Determine the (X, Y) coordinate at the center of the cell enclosing the given text.  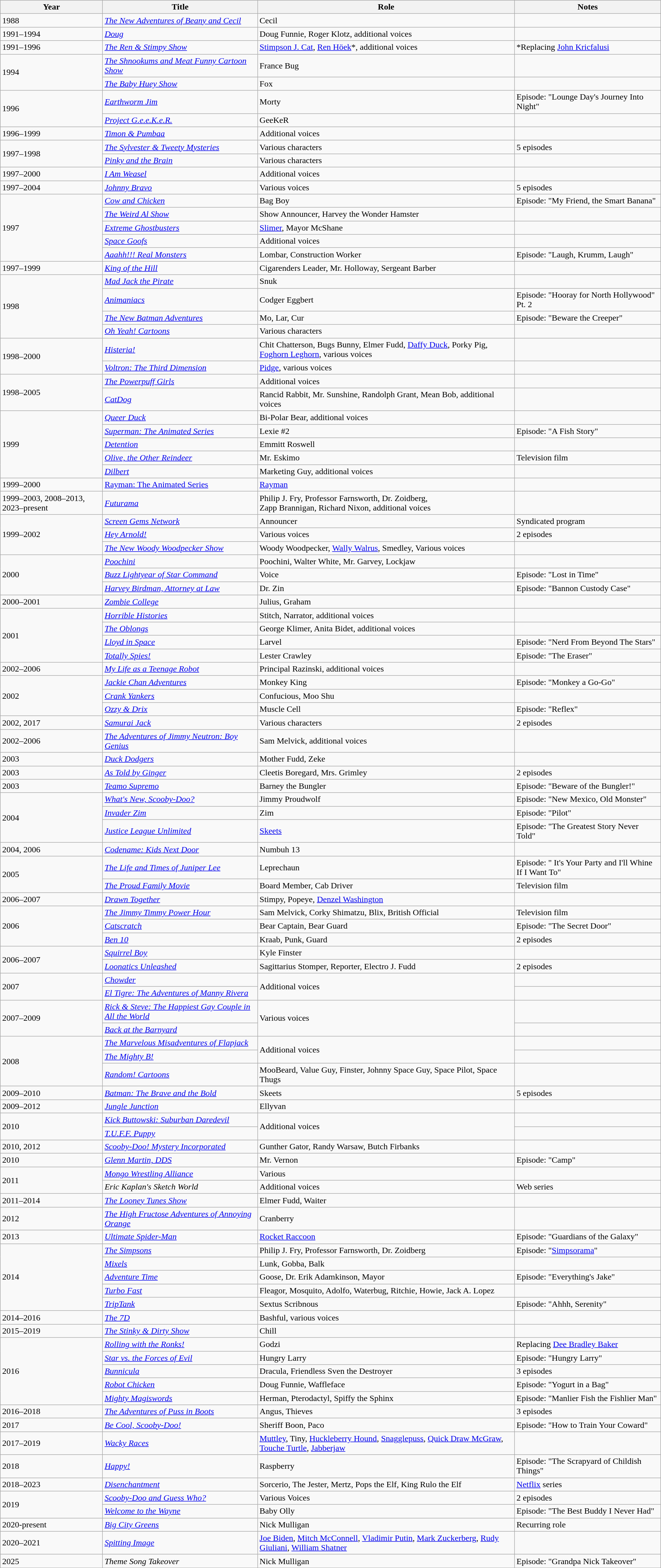
Invader Zim (180, 813)
Episode: "New Mexico, Old Monster" (588, 799)
Godzi (386, 1344)
2006 (52, 926)
1999–2003, 2008–2013, 2023–present (52, 503)
Principal Razinski, additional voices (386, 669)
Episode: "Yogurt in a Bag" (588, 1385)
*Replacing John Kricfalusi (588, 47)
Earthworm Jim (180, 102)
Bashful, various voices (386, 1317)
Welcome to the Wayne (180, 1511)
1991–1994 (52, 34)
The Simpsons (180, 1250)
2004 (52, 818)
Cecil (386, 20)
2011 (52, 1180)
Netflix series (588, 1484)
2011–2014 (52, 1200)
Episode: "Lounge Day's Journey Into Night" (588, 102)
Cow and Chicken (180, 201)
2002 (52, 696)
Title (180, 7)
Robot Chicken (180, 1385)
Back at the Barnyard (180, 1030)
1996–1999 (52, 133)
Confucious, Moo Shu (386, 696)
Muscle Cell (386, 709)
Lombar, Construction Worker (386, 255)
Sheriff Boon, Paco (386, 1425)
Leprechaun (386, 867)
Episode: "Reflex" (588, 709)
The Adventures of Puss in Boots (180, 1412)
Buzz Lightyear of Star Command (180, 575)
Sorcerio, The Jester, Mertz, Pops the Elf, King Rulo the Elf (386, 1484)
Lester Crawley (386, 656)
Timon & Pumbaa (180, 133)
Episode: "Laugh, Krumm, Laugh" (588, 255)
2009–2012 (52, 1106)
Board Member, Cab Driver (386, 886)
Star vs. the Forces of Evil (180, 1358)
Episode: "Guardians of the Galaxy" (588, 1237)
Dracula, Friendless Sven the Destroyer (386, 1371)
The Jimmy Timmy Power Hour (180, 913)
2000 (52, 575)
Totally Spies! (180, 656)
2018–2023 (52, 1484)
The Baby Huey Show (180, 84)
Fleagor, Mosquito, Adolfo, Waterbug, Ritchie, Howie, Jack A. Lopez (386, 1290)
Olive, the Other Reindeer (180, 458)
Space Goofs (180, 241)
Fox (386, 84)
1998 (52, 306)
Episode: "Beware of the Bungler!" (588, 786)
France Bug (386, 66)
Role (386, 7)
Doug Funnie, Roger Klotz, additional voices (386, 34)
The Shnookums and Meat Funny Cartoon Show (180, 66)
Loonatics Unleashed (180, 966)
Baby Olly (386, 1511)
The Ren & Stimpy Show (180, 47)
Raspberry (386, 1466)
1998–2000 (52, 356)
Jimmy Proudwolf (386, 799)
Pinky and the Brain (180, 160)
Announcer (386, 521)
Jackie Chan Adventures (180, 682)
The New Adventures of Beany and Cecil (180, 20)
Adventure Time (180, 1277)
Bear Captain, Bear Guard (386, 926)
2004, 2006 (52, 849)
The 7D (180, 1317)
Sagittarius Stomper, Reporter, Electro J. Fudd (386, 966)
Kraab, Punk, Guard (386, 940)
Ellyvan (386, 1106)
Teamo Supremo (180, 786)
Episode: "My Friend, the Smart Banana" (588, 201)
Scooby-Doo and Guess Who? (180, 1498)
Philip J. Fry, Professor Farnsworth, Dr. Zoidberg,Zapp Brannigan, Richard Nixon, additional voices (386, 503)
Episode: "Manlier Fish the Fishlier Man" (588, 1398)
Larvel (386, 642)
Web series (588, 1187)
TripTank (180, 1304)
El Tigre: The Adventures of Manny Rivera (180, 993)
Horrible Histories (180, 615)
2013 (52, 1237)
Wacky Races (180, 1443)
2020–2021 (52, 1543)
Bunnicula (180, 1371)
Futurama (180, 503)
Bag Boy (386, 201)
Rick & Steve: The Happiest Gay Couple in All the World (180, 1011)
The Powerpuff Girls (180, 381)
2016 (52, 1371)
CatDog (180, 399)
Rolling with the Ronks! (180, 1344)
The Marvelous Misadventures of Flapjack (180, 1043)
Scooby-Doo! Mystery Incorporated (180, 1147)
Show Announcer, Harvey the Wonder Hamster (386, 214)
Episode: "Grandpa Nick Takeover" (588, 1561)
1988 (52, 20)
Lexie #2 (386, 431)
Doug Funnie, Waffleface (386, 1385)
Ben 10 (180, 940)
The Proud Family Movie (180, 886)
Stimpson J. Cat, Ren Höek*, additional voices (386, 47)
2008 (52, 1061)
Turbo Fast (180, 1290)
Lunk, Gobba, Balk (386, 1264)
2019 (52, 1504)
2001 (52, 635)
The Oblongs (180, 628)
2009–2010 (52, 1093)
1994 (52, 72)
2010, 2012 (52, 1147)
Mr. Vernon (386, 1160)
Happy! (180, 1466)
Oh Yeah! Cartoons (180, 331)
The Life and Times of Juniper Lee (180, 867)
Theme Song Takeover (180, 1561)
My Life as a Teenage Robot (180, 669)
Episode: "The Scrapyard of Childish Things" (588, 1466)
Johnny Bravo (180, 187)
2017–2019 (52, 1443)
1999 (52, 444)
Monkey King (386, 682)
Dr. Zin (386, 588)
Goose, Dr. Erik Adamkinson, Mayor (386, 1277)
Spitting Image (180, 1543)
Rocket Raccoon (386, 1237)
Samurai Jack (180, 723)
Episode: "Pilot" (588, 813)
Mongo Wrestling Alliance (180, 1174)
Animaniacs (180, 299)
Episode: "Hungry Larry" (588, 1358)
Duck Dodgers (180, 759)
Replacing Dee Bradley Baker (588, 1344)
Philip J. Fry, Professor Farnsworth, Dr. Zoidberg (386, 1250)
Drawn Together (180, 899)
Zim (386, 813)
Hungry Larry (386, 1358)
The New Batman Adventures (180, 318)
2014 (52, 1277)
Project G.e.e.K.e.R. (180, 120)
The Weird Al Show (180, 214)
Chit Chatterson, Bugs Bunny, Elmer Fudd, Daffy Duck, Porky Pig, Foghorn Leghorn, various voices (386, 350)
Notes (588, 7)
King of the Hill (180, 268)
Mighty Magiswords (180, 1398)
GeeKeR (386, 120)
Extreme Ghostbusters (180, 228)
Kick Buttowski: Suburban Daredevil (180, 1120)
Mr. Eskimo (386, 458)
Episode: "Beware the Creeper" (588, 318)
Sextus Scribnous (386, 1304)
The New Woody Woodpecker Show (180, 548)
Various (386, 1174)
Harvey Birdman, Attorney at Law (180, 588)
Episode: "Simpsorama" (588, 1250)
Queer Duck (180, 417)
Dilbert (180, 471)
Disenchantment (180, 1484)
1997 (52, 228)
Episode: "Monkey a Go-Go" (588, 682)
Mixels (180, 1264)
2002, 2017 (52, 723)
Numbuh 13 (386, 849)
MooBeard, Value Guy, Finster, Johnny Space Guy, Space Pilot, Space Thugs (386, 1075)
The Stinky & Dirty Show (180, 1331)
Slimer, Mayor McShane (386, 228)
2016–2018 (52, 1412)
George Klimer, Anita Bidet, additional voices (386, 628)
Batman: The Brave and the Bold (180, 1093)
Cleetis Boregard, Mrs. Grimley (386, 773)
T.U.F.F. Puppy (180, 1133)
Codename: Kids Next Door (180, 849)
2000–2001 (52, 602)
Mo, Lar, Cur (386, 318)
The High Fructose Adventures of Annoying Orange (180, 1219)
Angus, Thieves (386, 1412)
2015–2019 (52, 1331)
The Looney Tunes Show (180, 1200)
1997–2000 (52, 174)
Codger Eggbert (386, 299)
I Am Weasel (180, 174)
Episode: "Bannon Custody Case" (588, 588)
Pidge, various voices (386, 368)
Episode: "The Eraser" (588, 656)
Big City Greens (180, 1525)
2007–2009 (52, 1018)
Episode: "A Fish Story" (588, 431)
1997–1998 (52, 154)
The Adventures of Jimmy Neutron: Boy Genius (180, 741)
Gunther Gator, Randy Warsaw, Butch Firbanks (386, 1147)
Superman: The Animated Series (180, 431)
Hey Arnold! (180, 535)
Various Voices (386, 1498)
Mother Fudd, Zeke (386, 759)
Episode: "Everything's Jake" (588, 1277)
2007 (52, 986)
Episode: "Camp" (588, 1160)
Ozzy & Drix (180, 709)
Justice League Unlimited (180, 831)
Morty (386, 102)
Julius, Graham (386, 602)
2005 (52, 874)
Doug (180, 34)
1991–1996 (52, 47)
Episode: "Nerd From Beyond The Stars" (588, 642)
Episode: "How to Train Your Coward" (588, 1425)
Crank Yankers (180, 696)
Muttley, Tiny, Huckleberry Hound, Snagglepuss, Quick Draw McGraw, Touche Turtle, Jabberjaw (386, 1443)
Detention (180, 445)
2020-present (52, 1525)
Rayman (386, 485)
Episode: "Lost in Time" (588, 575)
1996 (52, 109)
2017 (52, 1425)
Barney the Bungler (386, 786)
Histeria! (180, 350)
1998–2005 (52, 393)
Elmer Fudd, Waiter (386, 1200)
Syndicated program (588, 521)
Episode: "The Best Buddy I Never Had" (588, 1511)
The Sylvester & Tweety Mysteries (180, 147)
2012 (52, 1219)
Be Cool, Scooby-Doo! (180, 1425)
Herman, Pterodactyl, Spiffy the Sphinx (386, 1398)
Joe Biden, Mitch McConnell, Vladimir Putin, Mark Zuckerberg, Rudy Giuliani, William Shatner (386, 1543)
Lloyd in Space (180, 642)
Screen Gems Network (180, 521)
Zombie College (180, 602)
Mad Jack the Pirate (180, 281)
Poochini (180, 561)
What's New, Scooby-Doo? (180, 799)
Eric Kaplan's Sketch World (180, 1187)
Snuk (386, 281)
Chill (386, 1331)
Episode: " It's Your Party and I'll Whine If I Want To" (588, 867)
1997–2004 (52, 187)
Year (52, 7)
Voice (386, 575)
Marketing Guy, additional voices (386, 471)
1997–1999 (52, 268)
As Told by Ginger (180, 773)
Squirrel Boy (180, 953)
Episode: "Hooray for North Hollywood" Pt. 2 (588, 299)
Cranberry (386, 1219)
Ultimate Spider-Man (180, 1237)
Chowder (180, 980)
Stitch, Narrator, additional voices (386, 615)
Emmitt Roswell (386, 445)
Aaahh!!! Real Monsters (180, 255)
2025 (52, 1561)
The Mighty B! (180, 1056)
Episode: "Ahhh, Serenity" (588, 1304)
Cigarenders Leader, Mr. Holloway, Sergeant Barber (386, 268)
Recurring role (588, 1525)
Episode: "The Secret Door" (588, 926)
Catscratch (180, 926)
Glenn Martin, DDS (180, 1160)
1999–2000 (52, 485)
Sam Melvick, Corky Shimatzu, Blix, British Official (386, 913)
Poochini, Walter White, Mr. Garvey, Lockjaw (386, 561)
2014–2016 (52, 1317)
Stimpy, Popeye, Denzel Washington (386, 899)
2018 (52, 1466)
Sam Melvick, additional voices (386, 741)
Random! Cartoons (180, 1075)
Voltron: The Third Dimension (180, 368)
1999–2002 (52, 535)
Episode: "The Greatest Story Never Told" (588, 831)
Bi-Polar Bear, additional voices (386, 417)
Kyle Finster (386, 953)
Rayman: The Animated Series (180, 485)
Rancid Rabbit, Mr. Sunshine, Randolph Grant, Mean Bob, additional voices (386, 399)
Woody Woodpecker, Wally Walrus, Smedley, Various voices (386, 548)
Jungle Junction (180, 1106)
